Provide the (x, y) coordinate of the cell's center where the given text is located.  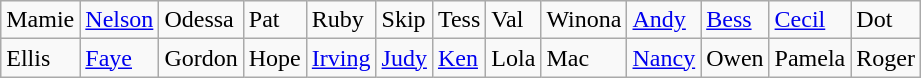
Skip (404, 20)
Ellis (40, 58)
Hope (274, 58)
Lola (514, 58)
Ruby (341, 20)
Owen (735, 58)
Gordon (201, 58)
Bess (735, 20)
Val (514, 20)
Mamie (40, 20)
Faye (120, 58)
Dot (886, 20)
Odessa (201, 20)
Winona (584, 20)
Judy (404, 58)
Irving (341, 58)
Nelson (120, 20)
Cecil (810, 20)
Andy (664, 20)
Mac (584, 58)
Pat (274, 20)
Tess (458, 20)
Ken (458, 58)
Nancy (664, 58)
Pamela (810, 58)
Roger (886, 58)
